Capture the cell that displays the provided text and extract its [x, y] central coordinate. 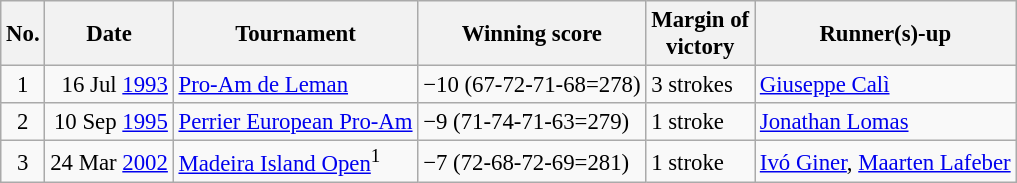
16 Jul 1993 [109, 85]
24 Mar 2002 [109, 162]
Date [109, 34]
−7 (72-68-72-69=281) [532, 162]
3 [23, 162]
No. [23, 34]
10 Sep 1995 [109, 122]
Pro-Am de Leman [296, 85]
Giuseppe Calì [886, 85]
2 [23, 122]
Margin ofvictory [700, 34]
Ivó Giner, Maarten Lafeber [886, 162]
1 [23, 85]
−9 (71-74-71-63=279) [532, 122]
Runner(s)-up [886, 34]
Madeira Island Open1 [296, 162]
Tournament [296, 34]
3 strokes [700, 85]
−10 (67-72-71-68=278) [532, 85]
Winning score [532, 34]
Jonathan Lomas [886, 122]
Perrier European Pro-Am [296, 122]
